From the cell containing the given text, extract its center point as (X, Y) coordinate. 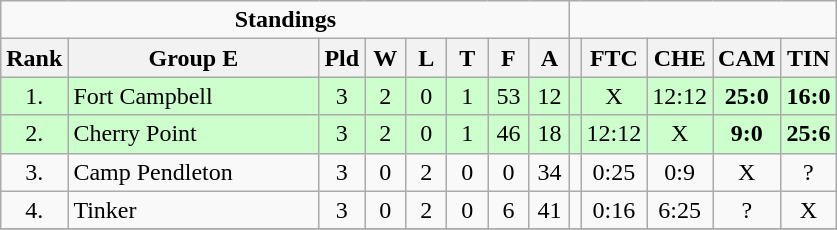
Standings (286, 20)
T (468, 58)
34 (550, 172)
Camp Pendleton (194, 172)
W (386, 58)
0:9 (680, 172)
Fort Campbell (194, 96)
6 (508, 210)
6:25 (680, 210)
41 (550, 210)
2. (34, 134)
CAM (747, 58)
1. (34, 96)
9:0 (747, 134)
A (550, 58)
0:25 (614, 172)
12 (550, 96)
L (426, 58)
25:0 (747, 96)
0:16 (614, 210)
FTC (614, 58)
TIN (808, 58)
16:0 (808, 96)
3. (34, 172)
CHE (680, 58)
Tinker (194, 210)
Pld (342, 58)
25:6 (808, 134)
Rank (34, 58)
Cherry Point (194, 134)
Group E (194, 58)
18 (550, 134)
46 (508, 134)
F (508, 58)
53 (508, 96)
4. (34, 210)
